Search for the cell housing the specified text and yield its (x, y) center coordinate. 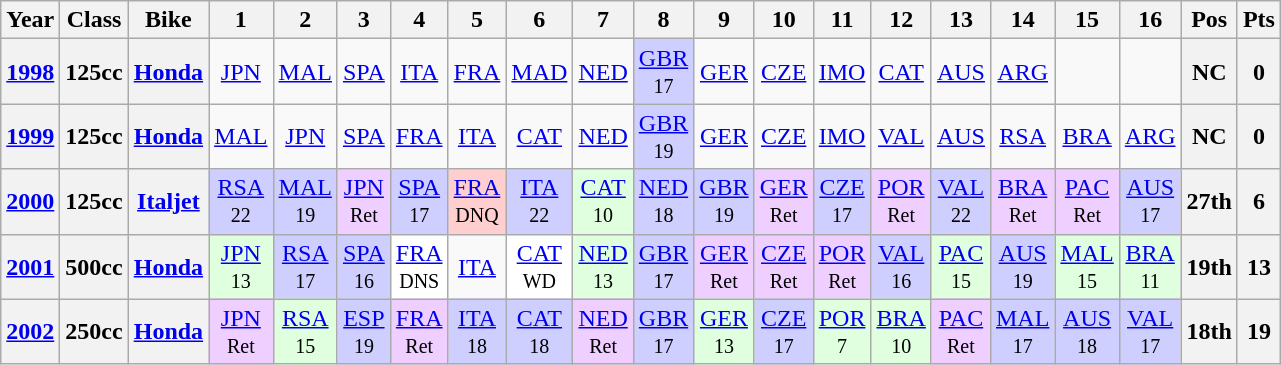
MAL15 (1087, 266)
BRA10 (901, 332)
27th (1209, 202)
Bike (168, 20)
1 (241, 20)
10 (784, 20)
MAL19 (305, 202)
NEDRet (603, 332)
2 (305, 20)
Class (94, 20)
MAL17 (1022, 332)
FRARet (419, 332)
CATWD (540, 266)
15 (1087, 20)
19 (1258, 332)
POR7 (842, 332)
12 (901, 20)
Pts (1258, 20)
2001 (30, 266)
CAT10 (603, 202)
FRADNS (419, 266)
Italjet (168, 202)
19th (1209, 266)
3 (364, 20)
ESP19 (364, 332)
RSA22 (241, 202)
11 (842, 20)
ITA22 (540, 202)
250cc (94, 332)
VAL17 (1150, 332)
AUS19 (1022, 266)
NED18 (663, 202)
BRA (1087, 136)
4 (419, 20)
VAL (901, 136)
RSA (1022, 136)
5 (477, 20)
MAD (540, 72)
Pos (1209, 20)
BRARet (1022, 202)
2000 (30, 202)
PAC15 (960, 266)
2002 (30, 332)
AUS17 (1150, 202)
SPA17 (419, 202)
AUS18 (1087, 332)
CAT18 (540, 332)
ITA18 (477, 332)
VAL16 (901, 266)
VAL22 (960, 202)
JPN13 (241, 266)
SPA16 (364, 266)
GER13 (724, 332)
14 (1022, 20)
CZERet (784, 266)
7 (603, 20)
Year (30, 20)
500cc (94, 266)
NED13 (603, 266)
RSA15 (305, 332)
8 (663, 20)
16 (1150, 20)
9 (724, 20)
18th (1209, 332)
1999 (30, 136)
RSA17 (305, 266)
FRADNQ (477, 202)
1998 (30, 72)
BRA11 (1150, 266)
